For the text-containing cell, return its midpoint in [x, y] coordinate format. 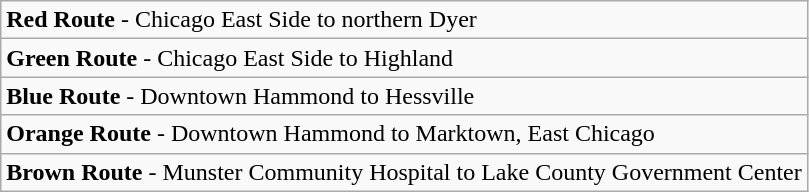
Red Route - Chicago East Side to northern Dyer [404, 20]
Brown Route - Munster Community Hospital to Lake County Government Center [404, 172]
Green Route - Chicago East Side to Highland [404, 58]
Orange Route - Downtown Hammond to Marktown, East Chicago [404, 134]
Blue Route - Downtown Hammond to Hessville [404, 96]
